Scan for the cell matching the given text and deliver its (x, y) coordinate at center. 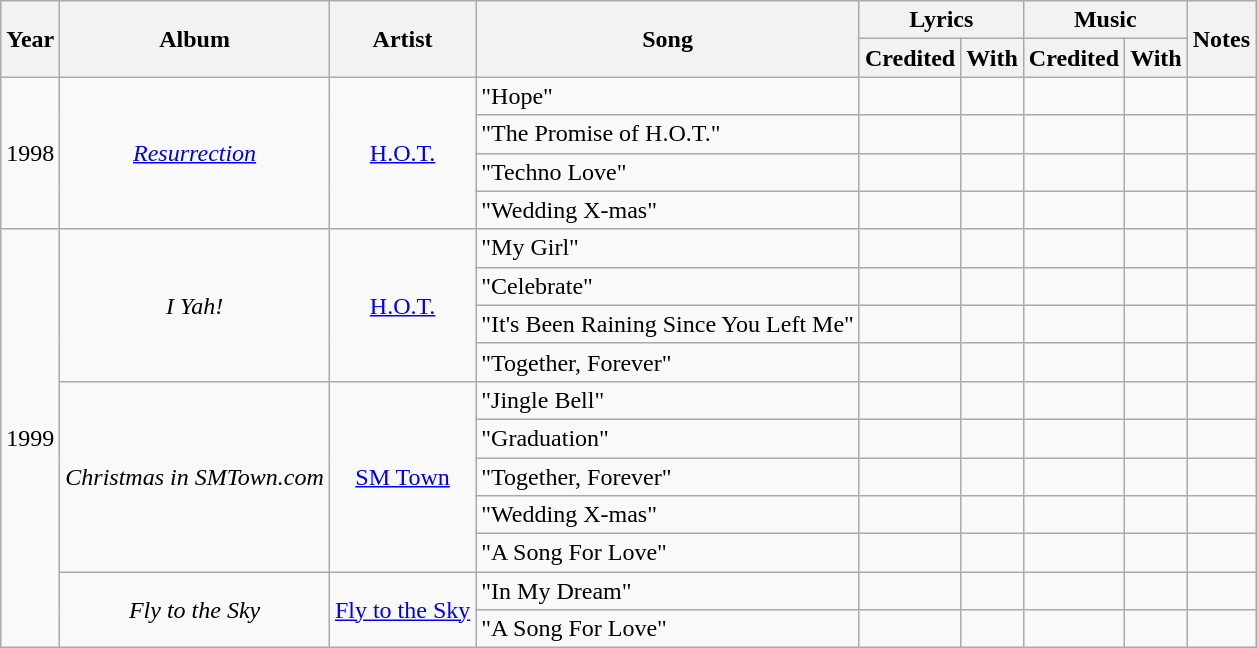
"In My Dream" (668, 591)
"It's Been Raining Since You Left Me" (668, 324)
"Graduation" (668, 438)
Year (30, 39)
"Jingle Bell" (668, 400)
"Techno Love" (668, 172)
1998 (30, 153)
Resurrection (195, 153)
Notes (1221, 39)
Album (195, 39)
"My Girl" (668, 248)
Lyrics (941, 20)
1999 (30, 438)
"Celebrate" (668, 286)
SM Town (402, 476)
Music (1105, 20)
I Yah! (195, 305)
"The Promise of H.O.T." (668, 134)
Artist (402, 39)
Christmas in SMTown.com (195, 476)
"Hope" (668, 96)
Song (668, 39)
